For the text-containing cell, return its midpoint in (x, y) coordinate format. 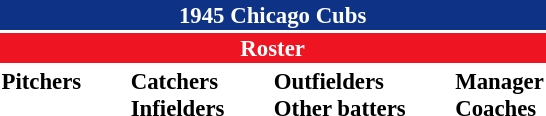
1945 Chicago Cubs (272, 15)
Roster (272, 48)
